From the cell containing the given text, extract its center point as (X, Y) coordinate. 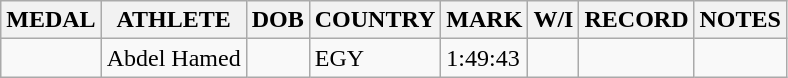
Abdel Hamed (174, 58)
RECORD (636, 20)
NOTES (740, 20)
DOB (278, 20)
EGY (375, 58)
MARK (484, 20)
1:49:43 (484, 58)
COUNTRY (375, 20)
MEDAL (51, 20)
W/I (554, 20)
ATHLETE (174, 20)
